Scan for the cell matching the given text and deliver its [x, y] coordinate at center. 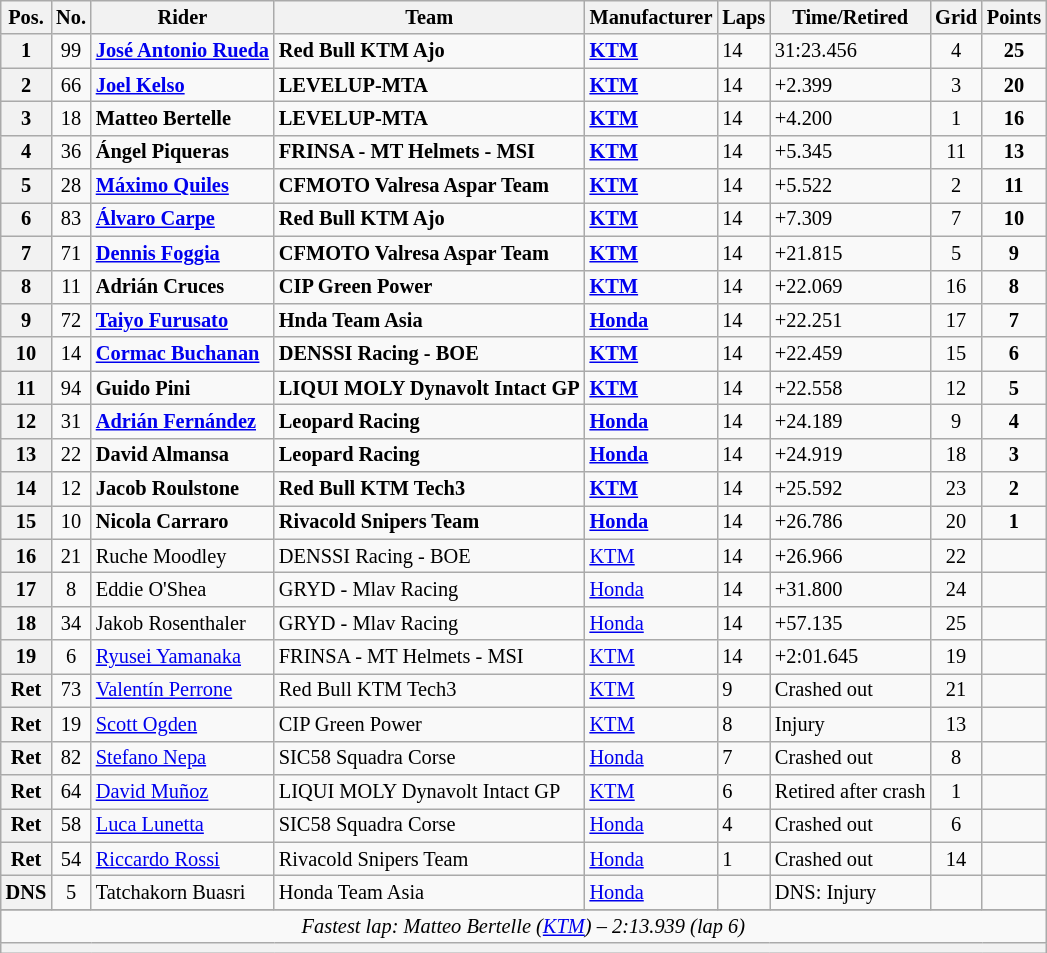
DNS: Injury [850, 892]
Ruche Moodley [182, 556]
Rider [182, 17]
Ángel Piqueras [182, 152]
31 [71, 421]
Joel Kelso [182, 85]
+4.200 [850, 118]
+5.522 [850, 186]
72 [71, 320]
Riccardo Rossi [182, 859]
Taiyo Furusato [182, 320]
54 [71, 859]
Hnda Team Asia [430, 320]
Team [430, 17]
+31.800 [850, 589]
+2:01.645 [850, 657]
Time/Retired [850, 17]
+22.459 [850, 354]
66 [71, 85]
Points [1014, 17]
+2.399 [850, 85]
Matteo Bertelle [182, 118]
Valentín Perrone [182, 690]
Honda Team Asia [430, 892]
Adrián Fernández [182, 421]
94 [71, 388]
Scott Ogden [182, 724]
Stefano Nepa [182, 758]
Máximo Quiles [182, 186]
36 [71, 152]
Nicola Carraro [182, 522]
Injury [850, 724]
+26.966 [850, 556]
+24.189 [850, 421]
No. [71, 17]
+24.919 [850, 455]
24 [956, 589]
+22.251 [850, 320]
Jacob Roulstone [182, 489]
99 [71, 51]
David Muñoz [182, 791]
23 [956, 489]
+7.309 [850, 219]
+21.815 [850, 253]
Retired after crash [850, 791]
71 [71, 253]
DNS [26, 892]
Jakob Rosenthaler [182, 623]
David Almansa [182, 455]
Ryusei Yamanaka [182, 657]
64 [71, 791]
Laps [744, 17]
José Antonio Rueda [182, 51]
Luca Lunetta [182, 825]
Grid [956, 17]
+57.135 [850, 623]
Fastest lap: Matteo Bertelle (KTM) – 2:13.939 (lap 6) [524, 926]
+22.558 [850, 388]
58 [71, 825]
Álvaro Carpe [182, 219]
Tatchakorn Buasri [182, 892]
+25.592 [850, 489]
Adrián Cruces [182, 287]
Guido Pini [182, 388]
+22.069 [850, 287]
82 [71, 758]
+26.786 [850, 522]
Manufacturer [652, 17]
+5.345 [850, 152]
34 [71, 623]
Dennis Foggia [182, 253]
Pos. [26, 17]
28 [71, 186]
Eddie O'Shea [182, 589]
31:23.456 [850, 51]
83 [71, 219]
73 [71, 690]
Cormac Buchanan [182, 354]
